Identify which cell holds the provided text, then report its (x, y) central coordinate. 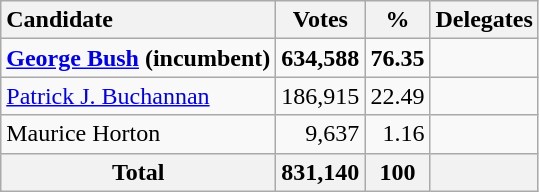
100 (398, 172)
634,588 (320, 58)
Candidate (138, 20)
Delegates (484, 20)
% (398, 20)
9,637 (320, 134)
Maurice Horton (138, 134)
Total (138, 172)
186,915 (320, 96)
George Bush (incumbent) (138, 58)
1.16 (398, 134)
831,140 (320, 172)
Patrick J. Buchannan (138, 96)
76.35 (398, 58)
Votes (320, 20)
22.49 (398, 96)
